Extract the [x, y] coordinate from the center of the cell holding the provided text.  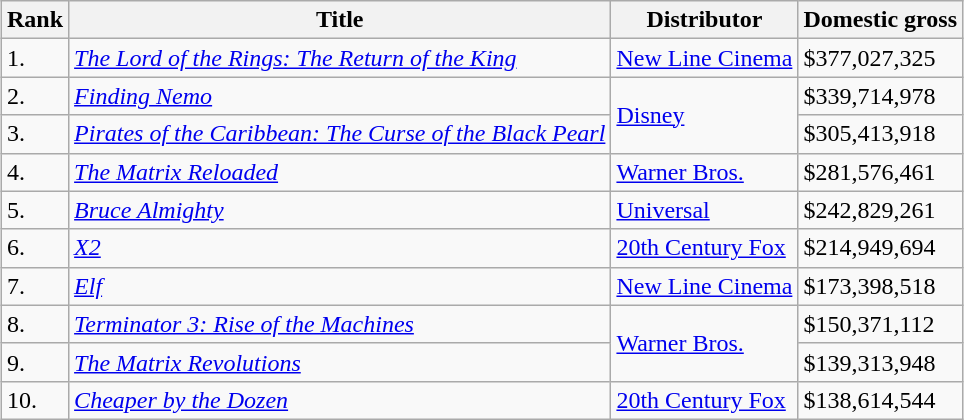
$138,614,544 [880, 400]
Elf [340, 286]
10. [34, 400]
$281,576,461 [880, 172]
$377,027,325 [880, 58]
Terminator 3: Rise of the Machines [340, 324]
Finding Nemo [340, 96]
7. [34, 286]
$214,949,694 [880, 248]
The Lord of the Rings: The Return of the King [340, 58]
$242,829,261 [880, 210]
5. [34, 210]
$339,714,978 [880, 96]
2. [34, 96]
Rank [34, 20]
3. [34, 134]
$139,313,948 [880, 362]
Bruce Almighty [340, 210]
$173,398,518 [880, 286]
8. [34, 324]
Distributor [704, 20]
Pirates of the Caribbean: The Curse of the Black Pearl [340, 134]
1. [34, 58]
The Matrix Revolutions [340, 362]
$150,371,112 [880, 324]
9. [34, 362]
$305,413,918 [880, 134]
X2 [340, 248]
4. [34, 172]
Universal [704, 210]
6. [34, 248]
Domestic gross [880, 20]
Cheaper by the Dozen [340, 400]
Title [340, 20]
The Matrix Reloaded [340, 172]
Disney [704, 115]
